Detect which cell encompasses the target text, then output its (x, y) center coordinate. 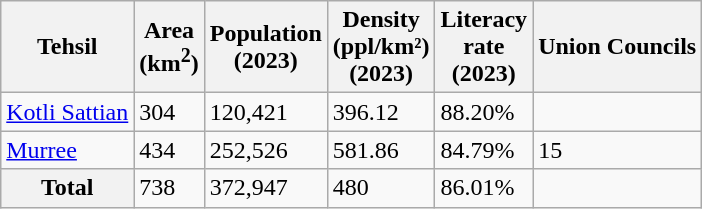
Total (68, 188)
88.20% (484, 112)
304 (169, 112)
Density(ppl/km²)(2023) (381, 47)
Union Councils (618, 47)
15 (618, 150)
Murree (68, 150)
738 (169, 188)
Area(km2) (169, 47)
434 (169, 150)
Literacyrate(2023) (484, 47)
252,526 (266, 150)
84.79% (484, 150)
581.86 (381, 150)
480 (381, 188)
Population(2023) (266, 47)
86.01% (484, 188)
372,947 (266, 188)
Tehsil (68, 47)
120,421 (266, 112)
396.12 (381, 112)
Kotli Sattian (68, 112)
